Determine the [x, y] coordinate at the center of the cell enclosing the given text.  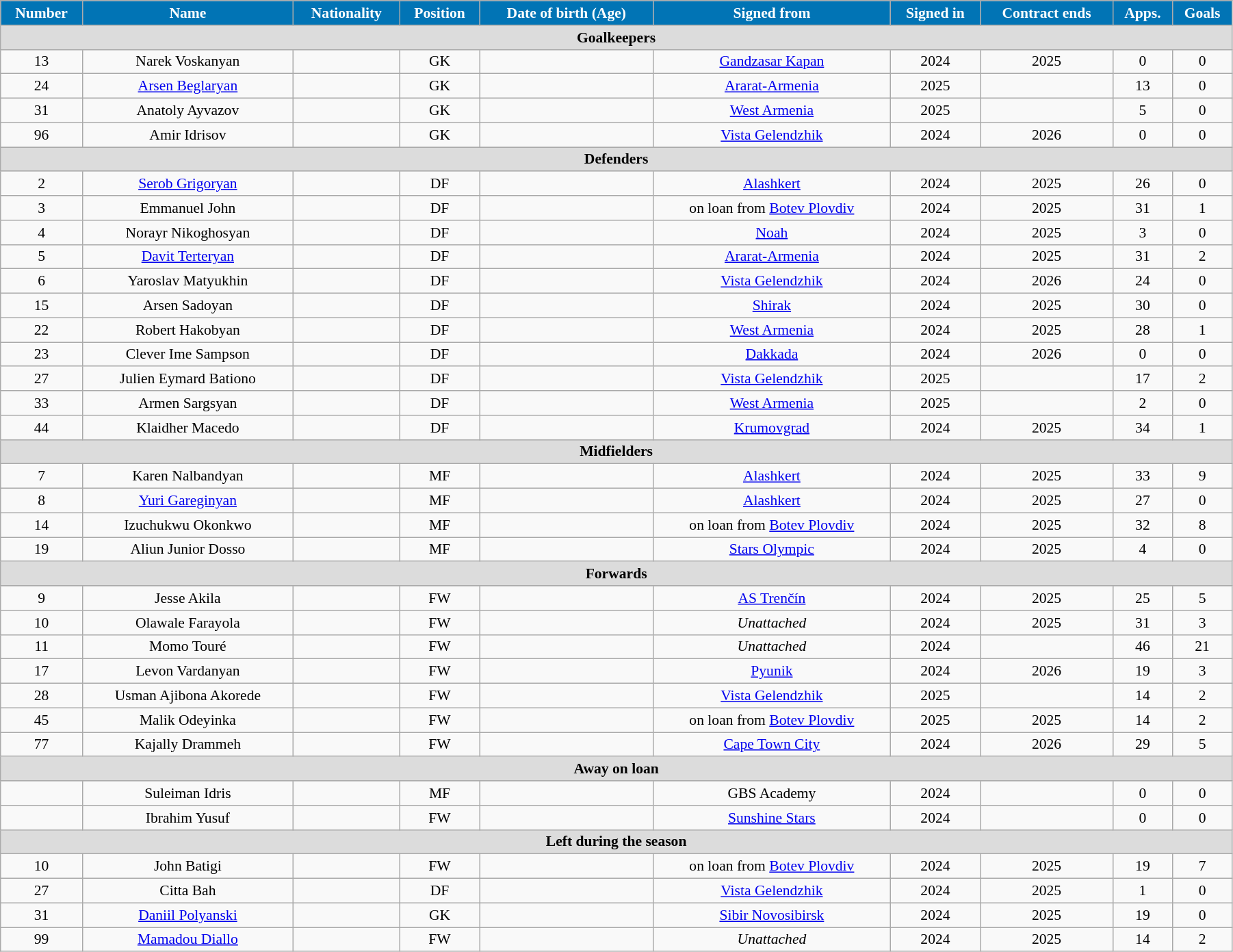
Daniil Polyanski [187, 915]
45 [42, 720]
Narek Voskanyan [187, 62]
Goals [1203, 13]
6 [42, 281]
30 [1143, 306]
22 [42, 330]
Karen Nalbandyan [187, 476]
Nationality [346, 13]
Contract ends [1047, 13]
Yuri Gareginyan [187, 501]
Sunshine Stars [772, 818]
Robert Hakobyan [187, 330]
GBS Academy [772, 793]
Kajally Drammeh [187, 745]
Mamadou Diallo [187, 940]
Date of birth (Age) [567, 13]
Anatoly Ayvazov [187, 111]
Jesse Akila [187, 598]
Name [187, 13]
Dakkada [772, 355]
Krumovgrad [772, 428]
Ibrahim Yusuf [187, 818]
Goalkeepers [616, 38]
Serob Grigoryan [187, 184]
15 [42, 306]
Signed from [772, 13]
77 [42, 745]
Izuchukwu Okonkwo [187, 525]
Stars Olympic [772, 550]
Midfielders [616, 452]
Arsen Beglaryan [187, 86]
Away on loan [616, 769]
29 [1143, 745]
Clever Ime Sampson [187, 355]
Citta Bah [187, 891]
99 [42, 940]
Forwards [616, 574]
Emmanuel John [187, 208]
AS Trenčín [772, 598]
Defenders [616, 159]
Cape Town City [772, 745]
Julien Eymard Bationo [187, 379]
Suleiman Idris [187, 793]
Signed in [935, 13]
34 [1143, 428]
Davit Terteryan [187, 257]
Number [42, 13]
23 [42, 355]
11 [42, 647]
Pyunik [772, 671]
Usman Ajibona Akorede [187, 696]
Amir Idrisov [187, 135]
Aliun Junior Dosso [187, 550]
44 [42, 428]
21 [1203, 647]
Norayr Nikoghosyan [187, 233]
46 [1143, 647]
26 [1143, 184]
Yaroslav Matyukhin [187, 281]
Position [439, 13]
Gandzasar Kapan [772, 62]
25 [1143, 598]
Olawale Farayola [187, 623]
Left during the season [616, 842]
John Batigi [187, 866]
Momo Touré [187, 647]
Armen Sargsyan [187, 403]
Levon Vardanyan [187, 671]
Arsen Sadoyan [187, 306]
96 [42, 135]
32 [1143, 525]
Noah [772, 233]
Sibir Novosibirsk [772, 915]
Shirak [772, 306]
Malik Odeyinka [187, 720]
Apps. [1143, 13]
Klaidher Macedo [187, 428]
